Scan for the cell matching the given text and deliver its (X, Y) coordinate at center. 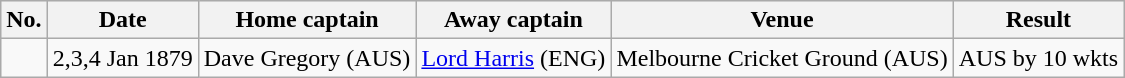
2,3,4 Jan 1879 (122, 58)
Result (1038, 20)
Dave Gregory (AUS) (307, 58)
Melbourne Cricket Ground (AUS) (782, 58)
Lord Harris (ENG) (514, 58)
Date (122, 20)
No. (24, 20)
Away captain (514, 20)
Home captain (307, 20)
Venue (782, 20)
AUS by 10 wkts (1038, 58)
